Output the (X, Y) coordinate of the center of the cell containing the given text.  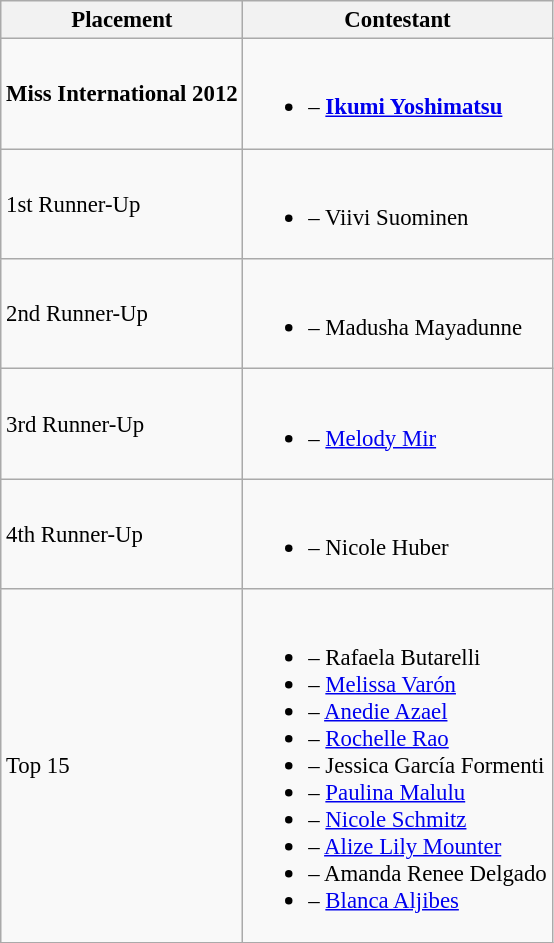
– Viivi Suominen (398, 204)
2nd Runner-Up (122, 314)
– Nicole Huber (398, 534)
– Madusha Mayadunne (398, 314)
Placement (122, 20)
1st Runner-Up (122, 204)
Top 15 (122, 766)
– Ikumi Yoshimatsu (398, 94)
– Melody Mir (398, 424)
Miss International 2012 (122, 94)
3rd Runner-Up (122, 424)
Contestant (398, 20)
4th Runner-Up (122, 534)
